Identify which cell holds the provided text, then report its [X, Y] central coordinate. 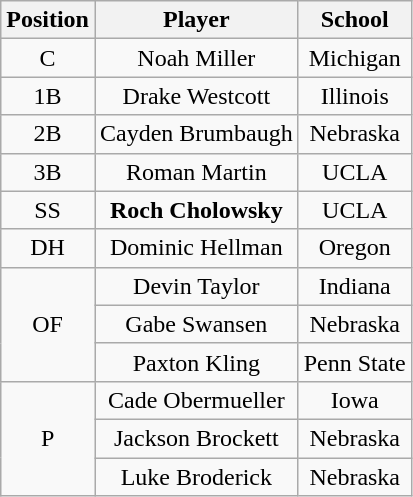
Illinois [354, 96]
Position [48, 20]
Noah Miller [196, 58]
C [48, 58]
Gabe Swansen [196, 324]
2B [48, 134]
Player [196, 20]
Dominic Hellman [196, 248]
3B [48, 172]
Luke Broderick [196, 477]
SS [48, 210]
Drake Westcott [196, 96]
DH [48, 248]
Indiana [354, 286]
Penn State [354, 362]
Devin Taylor [196, 286]
Roch Cholowsky [196, 210]
Cade Obermueller [196, 400]
School [354, 20]
Cayden Brumbaugh [196, 134]
Roman Martin [196, 172]
Paxton Kling [196, 362]
Jackson Brockett [196, 438]
P [48, 438]
OF [48, 324]
1B [48, 96]
Oregon [354, 248]
Michigan [354, 58]
Iowa [354, 400]
